Scan for the cell matching the given text and deliver its (X, Y) coordinate at center. 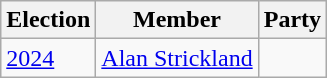
2024 (48, 58)
Member (177, 20)
Party (292, 20)
Election (48, 20)
Alan Strickland (177, 58)
